Locate the cell with the specified text and output its [x, y] center coordinate. 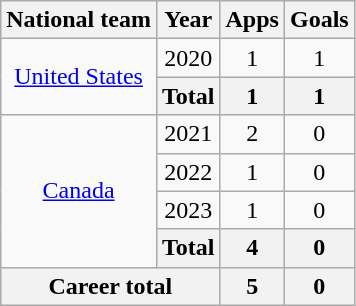
Goals [319, 20]
Canada [79, 191]
United States [79, 77]
2020 [188, 58]
Apps [252, 20]
Year [188, 20]
2 [252, 134]
5 [252, 286]
National team [79, 20]
2023 [188, 210]
2021 [188, 134]
2022 [188, 172]
Career total [110, 286]
4 [252, 248]
